From the cell containing the given text, extract its center point as [X, Y] coordinate. 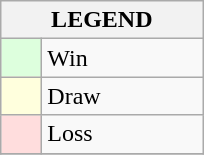
Draw [122, 96]
Loss [122, 134]
Win [122, 58]
LEGEND [102, 20]
